Determine the (x, y) coordinate at the center of the cell enclosing the given text.  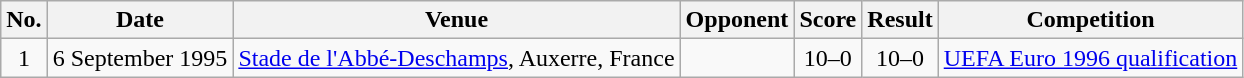
UEFA Euro 1996 qualification (1090, 58)
Venue (456, 20)
No. (24, 20)
Result (900, 20)
Score (828, 20)
Date (140, 20)
1 (24, 58)
6 September 1995 (140, 58)
Opponent (737, 20)
Competition (1090, 20)
Stade de l'Abbé-Deschamps, Auxerre, France (456, 58)
